Detect which cell encompasses the target text, then output its [x, y] center coordinate. 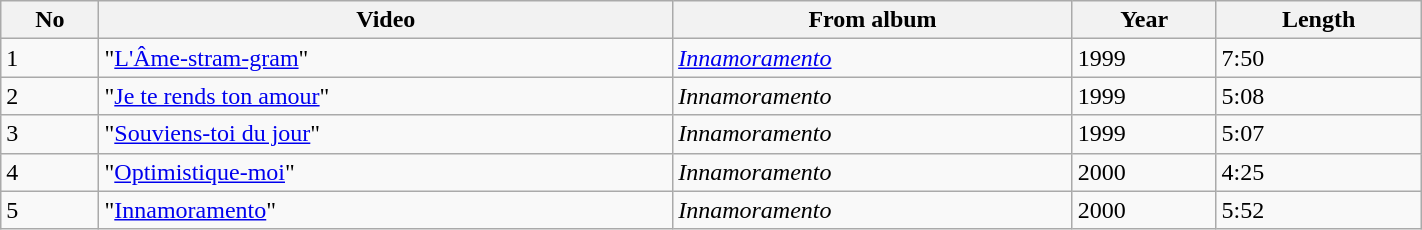
"Innamoramento" [386, 210]
No [50, 20]
Video [386, 20]
5:08 [1318, 96]
Year [1144, 20]
5:07 [1318, 134]
"Je te rends ton amour" [386, 96]
5 [50, 210]
4 [50, 172]
4:25 [1318, 172]
7:50 [1318, 58]
"Souviens-toi du jour" [386, 134]
Length [1318, 20]
"Optimistique-moi" [386, 172]
3 [50, 134]
"L'Âme-stram-gram" [386, 58]
5:52 [1318, 210]
1 [50, 58]
2 [50, 96]
From album [873, 20]
